Output the (X, Y) coordinate of the center of the cell containing the given text.  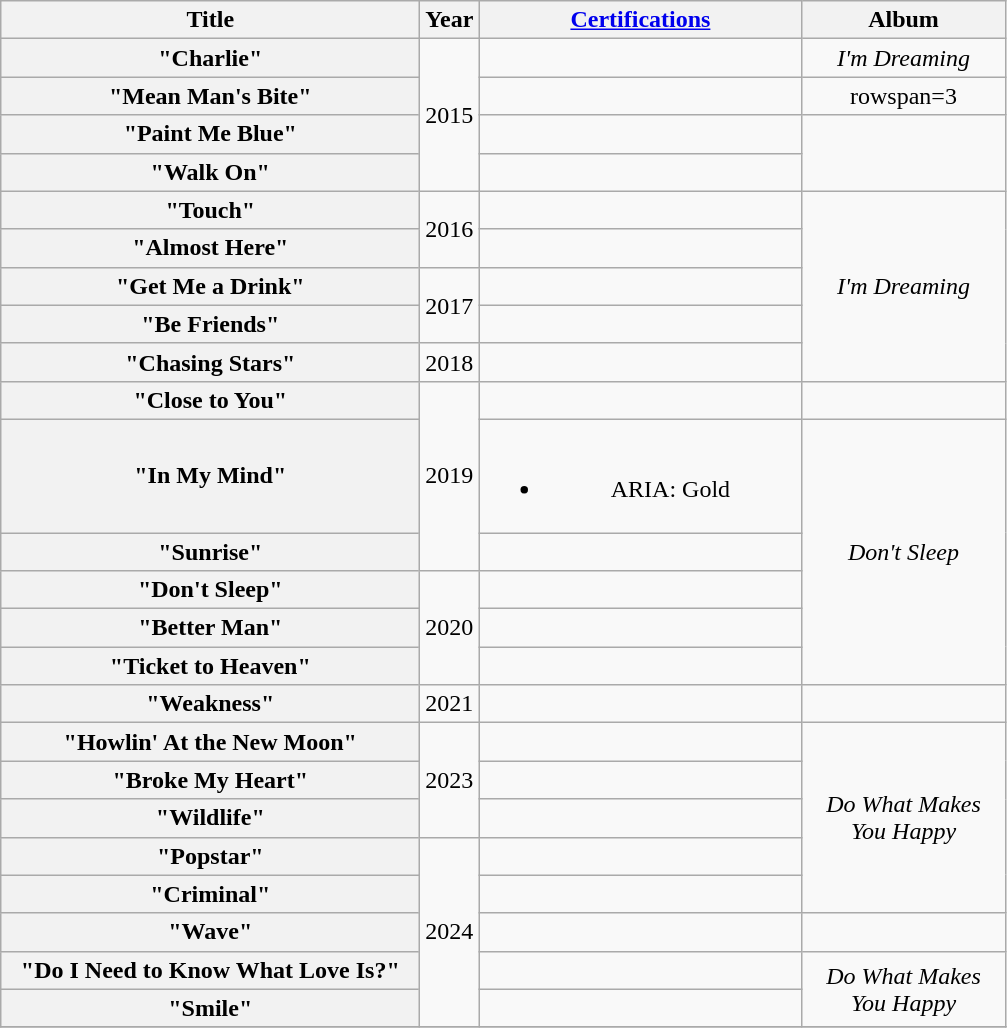
"In My Mind" (210, 476)
"Weakness" (210, 704)
"Charlie" (210, 58)
"Don't Sleep" (210, 590)
"Walk On" (210, 172)
2015 (450, 115)
2024 (450, 932)
2020 (450, 628)
"Paint Me Blue" (210, 134)
"Criminal" (210, 894)
"Wildlife" (210, 818)
"Close to You" (210, 400)
"Do I Need to Know What Love Is?" (210, 970)
Year (450, 20)
2018 (450, 362)
"Sunrise" (210, 551)
"Broke My Heart" (210, 780)
2021 (450, 704)
"Touch" (210, 210)
"Ticket to Heaven" (210, 666)
Don't Sleep (904, 552)
"Chasing Stars" (210, 362)
2023 (450, 780)
"Smile" (210, 1008)
"Better Man" (210, 628)
ARIA: Gold (640, 476)
rowspan=3 (904, 96)
Certifications (640, 20)
Title (210, 20)
"Mean Man's Bite" (210, 96)
"Be Friends" (210, 324)
"Almost Here" (210, 248)
2017 (450, 305)
Album (904, 20)
2016 (450, 229)
"Howlin' At the New Moon" (210, 742)
"Get Me a Drink" (210, 286)
"Popstar" (210, 856)
2019 (450, 476)
"Wave" (210, 932)
